Scan for the cell matching the given text and deliver its (x, y) coordinate at center. 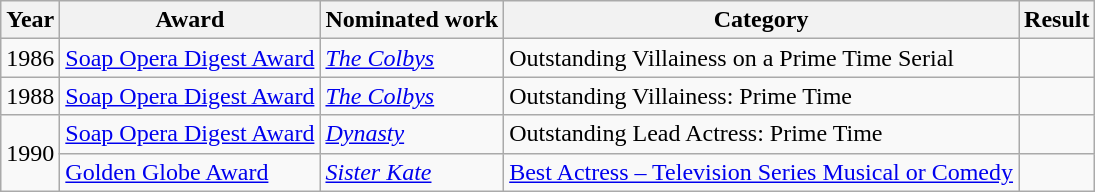
1988 (30, 96)
Outstanding Villainess: Prime Time (762, 96)
Year (30, 20)
Best Actress – Television Series Musical or Comedy (762, 172)
Result (1057, 20)
Dynasty (412, 134)
Outstanding Villainess on a Prime Time Serial (762, 58)
1990 (30, 153)
Outstanding Lead Actress: Prime Time (762, 134)
Category (762, 20)
Golden Globe Award (190, 172)
Award (190, 20)
1986 (30, 58)
Nominated work (412, 20)
Sister Kate (412, 172)
